Output the (x, y) coordinate of the center of the cell containing the given text.  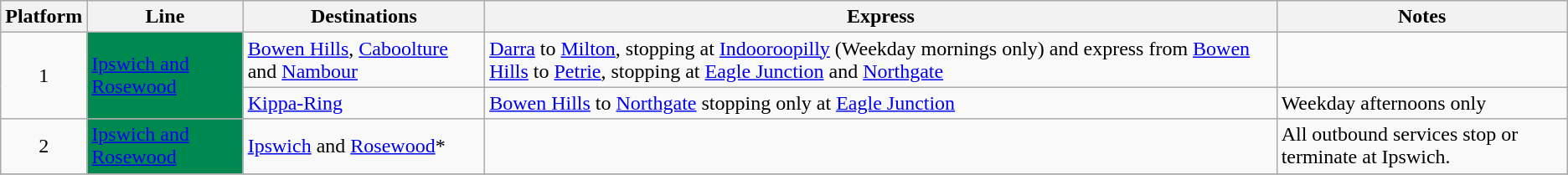
Destinations (364, 17)
Kippa-Ring (364, 103)
Platform (44, 17)
Weekday afternoons only (1422, 103)
All outbound services stop or terminate at Ipswich. (1422, 146)
Bowen Hills to Northgate stopping only at Eagle Junction (881, 103)
Express (881, 17)
Ipswich and Rosewood* (364, 146)
Bowen Hills, Caboolture and Nambour (364, 60)
Line (165, 17)
1 (44, 75)
Darra to Milton, stopping at Indooroopilly (Weekday mornings only) and express from Bowen Hills to Petrie, stopping at Eagle Junction and Northgate (881, 60)
Notes (1422, 17)
2 (44, 146)
